Determine the [x, y] coordinate at the center of the cell enclosing the given text.  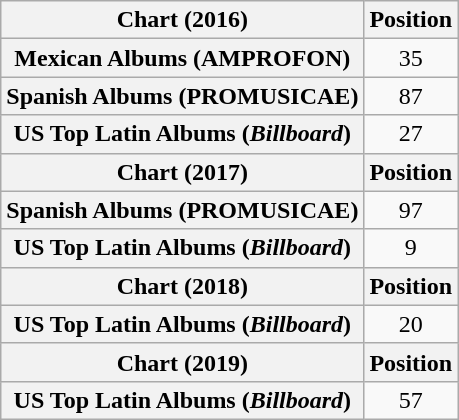
Chart (2016) [182, 20]
Chart (2019) [182, 362]
Mexican Albums (AMPROFON) [182, 58]
9 [411, 248]
57 [411, 400]
97 [411, 210]
35 [411, 58]
Chart (2018) [182, 286]
27 [411, 134]
Chart (2017) [182, 172]
87 [411, 96]
20 [411, 324]
